Scan for the cell matching the given text and deliver its [X, Y] coordinate at center. 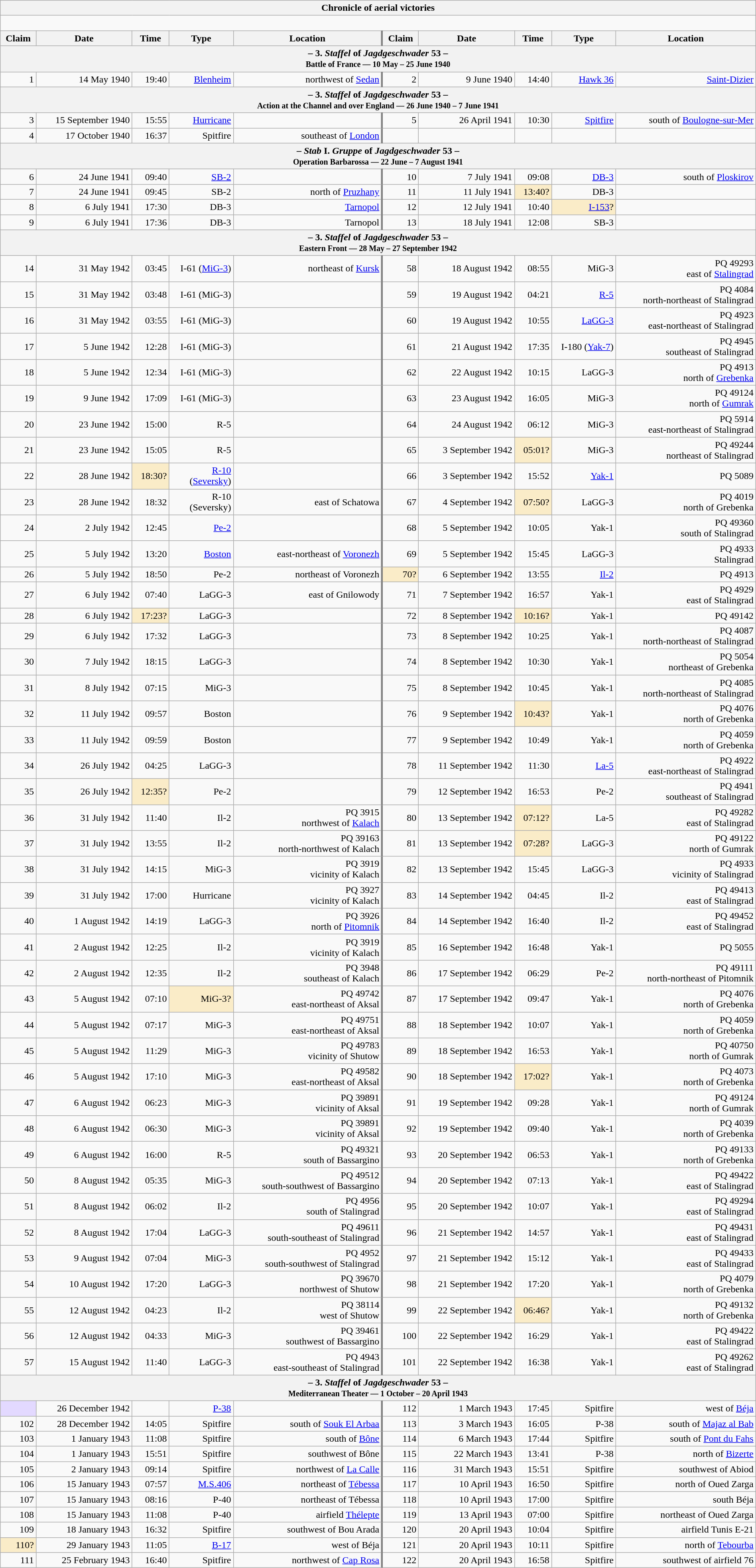
PQ 4079 north of Grebenka [686, 1284]
07:00 [533, 1515]
14:57 [533, 1232]
8 [18, 207]
11 September 1942 [467, 766]
31 March 1943 [467, 1469]
PQ 4913 north of Grebenka [686, 372]
2 January 1943 [84, 1469]
05:01? [533, 450]
10:45 [533, 688]
88 [400, 1025]
13:41 [533, 1454]
09:14 [151, 1469]
03:48 [151, 295]
32 [18, 714]
114 [400, 1439]
18:15 [151, 662]
58 [400, 269]
PQ 5914 east-northeast of Stalingrad [686, 424]
10 August 1942 [84, 1284]
south of Majaz al Bab [686, 1424]
26 [18, 574]
118 [400, 1499]
24 August 1942 [467, 424]
109 [18, 1530]
06:23 [151, 1103]
PQ 4085 north-northeast of Stalingrad [686, 688]
78 [400, 766]
65 [400, 450]
4 [18, 135]
12:35? [151, 791]
PQ 49452 east of Stalingrad [686, 921]
south of Bône [308, 1439]
13 April 1943 [467, 1515]
9 June 1942 [84, 398]
100 [400, 1336]
71 [400, 595]
80 [400, 818]
16:32 [151, 1530]
46 [18, 1077]
12 [400, 207]
102 [18, 1424]
92 [400, 1128]
09:59 [151, 740]
107 [18, 1499]
62 [400, 372]
18 [18, 372]
north of Oued Zarga [686, 1484]
airfield Tunis E-21 [686, 1530]
– 3. Staffel of Jagdgeschwader 53 –Mediterranean Theater — 1 October – 20 April 1943 [378, 1387]
PQ 3915 northwest of Kalach [308, 818]
10:49 [533, 740]
PQ 49751 east-northeast of Aksal [308, 1025]
8 July 1942 [84, 688]
06:30 [151, 1128]
northwest of Sedan [308, 79]
23 [18, 502]
75 [400, 688]
23 August 1942 [467, 398]
44 [18, 1025]
east of Gnilowody [308, 595]
18 January 1943 [84, 1530]
31 [18, 688]
6 March 1943 [467, 1439]
PQ 38114 west of Shutow [308, 1310]
PQ 4913 [686, 574]
45 [18, 1051]
PQ 4019 north of Grebenka [686, 502]
16:50 [533, 1484]
48 [18, 1128]
B-17 [201, 1545]
84 [400, 921]
18 August 1942 [467, 269]
PQ 4073 north of Grebenka [686, 1077]
PQ 49742 east-northeast of Aksal [308, 999]
PQ 49321 south of Bassargino [308, 1155]
17:44 [533, 1439]
PQ 4922 east-northeast of Stalingrad [686, 766]
85 [400, 947]
– 3. Staffel of Jagdgeschwader 53 –Eastern Front — 28 May – 27 September 1942 [378, 243]
PQ 4941 southeast of Stalingrad [686, 791]
07:57 [151, 1484]
12:34 [151, 372]
PQ 4923 east-northeast of Stalingrad [686, 320]
PQ 3948 southeast of Kalach [308, 973]
16:00 [151, 1155]
17:04 [151, 1232]
112 [400, 1408]
63 [400, 398]
09:28 [533, 1103]
15:52 [533, 476]
122 [400, 1560]
14 May 1940 [84, 79]
97 [400, 1258]
26 April 1941 [467, 120]
09:57 [151, 714]
6 [18, 177]
18:50 [151, 574]
north of Bizerte [686, 1454]
PQ 4929 east of Stalingrad [686, 595]
79 [400, 791]
2 July 1942 [84, 528]
83 [400, 895]
52 [18, 1232]
south Béja [686, 1499]
PQ 39670 northwest of Shutow [308, 1284]
07:04 [151, 1258]
PQ 4933vicinity of Stalingrad [686, 869]
86 [400, 973]
south of Boulogne-sur-Mer [686, 120]
12:25 [151, 947]
southwest of airfield 76 [686, 1560]
06:12 [533, 424]
04:33 [151, 1336]
southwest of Bou Arada [308, 1530]
121 [400, 1545]
PQ 4945 southeast of Stalingrad [686, 347]
PQ 39461 southwest of Bassargino [308, 1336]
1 [18, 79]
16:38 [533, 1362]
12:45 [151, 528]
17:23? [151, 616]
25 February 1943 [84, 1560]
20 [18, 424]
12:08 [533, 222]
17:32 [151, 636]
03:45 [151, 269]
PQ 49512 south-southwest of Bassargino [308, 1180]
12:28 [151, 347]
24 [18, 528]
15:05 [151, 450]
17:35 [533, 347]
M.S.406 [201, 1484]
17 [18, 347]
07:12? [533, 818]
82 [400, 869]
– 3. Staffel of Jagdgeschwader 53 –Action at the Channel and over England — 26 June 1940 – 7 June 1941 [378, 100]
14 [18, 269]
94 [400, 1180]
14:40 [533, 79]
87 [400, 999]
9 [18, 222]
4 September 1942 [467, 502]
11 [400, 192]
13:40? [533, 192]
90 [400, 1077]
14:19 [151, 921]
5 [400, 120]
57 [18, 1362]
07:50? [533, 502]
111 [18, 1560]
41 [18, 947]
11:05 [151, 1545]
12 September 1942 [467, 791]
PQ 49360 south of Stalingrad [686, 528]
Blenheim [201, 79]
PQ 39163 north-northwest of Kalach [308, 843]
10 [400, 177]
69 [400, 554]
04:21 [533, 295]
PQ 49413 east of Stalingrad [686, 895]
49 [18, 1155]
08:55 [533, 269]
103 [18, 1439]
21 [18, 450]
07:40 [151, 595]
south of Souk El Arbaa [308, 1424]
76 [400, 714]
19 [18, 398]
56 [18, 1336]
51 [18, 1207]
06:46? [533, 1310]
08:16 [151, 1499]
Saint-Dizier [686, 79]
95 [400, 1207]
I-153? [584, 207]
airfield Thélepte [308, 1515]
southwest of Abiod [686, 1469]
77 [400, 740]
04:25 [151, 766]
south of Pont du Fahs [686, 1439]
14:15 [151, 869]
50 [18, 1180]
Hawk 36 [584, 79]
16:29 [533, 1336]
17 October 1940 [84, 135]
SB-3 [584, 222]
PQ 49294 east of Stalingrad [686, 1207]
PQ 5089 [686, 476]
15 [18, 295]
22 March 1943 [467, 1454]
7 July 1941 [467, 177]
9 June 1940 [467, 79]
119 [400, 1515]
16:48 [533, 947]
16:57 [533, 595]
09:45 [151, 192]
47 [18, 1103]
northeast of Oued Zarga [686, 1515]
10:11 [533, 1545]
16:37 [151, 135]
PQ 49783vicinity of Shutow [308, 1051]
7 [18, 192]
11:29 [151, 1051]
PQ 49582 east-northeast of Aksal [308, 1077]
PQ 5054 northeast of Grebenka [686, 662]
12:35 [151, 973]
10:25 [533, 636]
07:28? [533, 843]
64 [400, 424]
43 [18, 999]
66 [400, 476]
MiG-3? [201, 999]
PQ 4933Stalingrad [686, 554]
6 September 1942 [467, 574]
11:30 [533, 766]
29 [18, 636]
3 [18, 120]
101 [400, 1362]
27 [18, 595]
110? [18, 1545]
7 September 1942 [467, 595]
north of Tebourba [686, 1545]
10:55 [533, 320]
18 July 1941 [467, 222]
PQ 40750 north of Gumrak [686, 1051]
68 [400, 528]
7 July 1942 [84, 662]
21 August 1942 [467, 347]
93 [400, 1155]
northwest of La Calle [308, 1469]
10:15 [533, 372]
53 [18, 1258]
106 [18, 1484]
15:00 [151, 424]
59 [400, 295]
42 [18, 973]
10:40 [533, 207]
14:05 [151, 1424]
17:30 [151, 207]
– Stab I. Gruppe of Jagdgeschwader 53 –Operation Barbarossa — 22 June – 7 August 1941 [378, 156]
2 [400, 79]
54 [18, 1284]
22 August 1942 [467, 372]
15 August 1942 [84, 1362]
3 March 1943 [467, 1424]
PQ 49431 east of Stalingrad [686, 1232]
PQ 3926 north of Pitomnik [308, 921]
PQ 4084 north-northeast of Stalingrad [686, 295]
19:40 [151, 79]
12 July 1941 [467, 207]
115 [400, 1454]
37 [18, 843]
east of Schatowa [308, 502]
05:35 [151, 1180]
northeast of Voronezh [308, 574]
36 [18, 818]
108 [18, 1515]
96 [400, 1232]
PQ 49122 north of Gumrak [686, 843]
06:29 [533, 973]
PQ 49244 northeast of Stalingrad [686, 450]
10:05 [533, 528]
17:36 [151, 222]
72 [400, 616]
1 March 1943 [467, 1408]
113 [400, 1424]
northeast of Kursk [308, 269]
south of Ploskirov [686, 177]
07:15 [151, 688]
PQ 4039 north of Grebenka [686, 1128]
PQ 49111 north-northeast of Pitomnik [686, 973]
29 January 1943 [84, 1545]
16:58 [533, 1560]
13 [400, 222]
PQ 4952 south-southwest of Stalingrad [308, 1258]
55 [18, 1310]
74 [400, 662]
98 [400, 1284]
06:53 [533, 1155]
60 [400, 320]
91 [400, 1103]
09:08 [533, 177]
89 [400, 1051]
04:23 [151, 1310]
1 August 1942 [84, 921]
03:55 [151, 320]
73 [400, 636]
north of Pruzhany [308, 192]
PQ 49433 east of Stalingrad [686, 1258]
04:45 [533, 895]
PQ 49293 east of Stalingrad [686, 269]
67 [400, 502]
PQ 49262 east of Stalingrad [686, 1362]
PQ 49133 north of Grebenka [686, 1155]
15:55 [151, 120]
17:45 [533, 1408]
09:47 [533, 999]
10:43? [533, 714]
28 [18, 616]
81 [400, 843]
15 September 1940 [84, 120]
40 [18, 921]
– 3. Staffel of Jagdgeschwader 53 –Battle of France — 10 May – 25 June 1940 [378, 59]
southeast of London [308, 135]
22 [18, 476]
25 [18, 554]
07:10 [151, 999]
northwest of Cap Rosa [308, 1560]
18:32 [151, 502]
117 [400, 1484]
PQ 49142 [686, 616]
9 August 1942 [84, 1258]
I-180 (Yak-7) [584, 347]
30 [18, 662]
PQ 4087 north-northeast of Stalingrad [686, 636]
38 [18, 869]
99 [400, 1310]
18:30? [151, 476]
105 [18, 1469]
east-northeast of Voronezh [308, 554]
17:10 [151, 1077]
PQ 3927vicinity of Kalach [308, 895]
120 [400, 1530]
06:02 [151, 1207]
southwest of Bône [308, 1454]
17:09 [151, 398]
PQ 4943 east-southeast of Stalingrad [308, 1362]
104 [18, 1454]
33 [18, 740]
11 July 1941 [467, 192]
07:17 [151, 1025]
15:12 [533, 1258]
16 September 1942 [467, 947]
13:20 [151, 554]
34 [18, 766]
28 December 1942 [84, 1424]
PQ 4956 south of Stalingrad [308, 1207]
10:16? [533, 616]
17:02? [533, 1077]
07:13 [533, 1180]
PQ 5055 [686, 947]
Chronicle of aerial victories [378, 8]
61 [400, 347]
PQ 49282 east of Stalingrad [686, 818]
39 [18, 895]
116 [400, 1469]
10:04 [533, 1530]
16 [18, 320]
PQ 49611 south-southeast of Stalingrad [308, 1232]
35 [18, 791]
PQ 49132 north of Grebenka [686, 1310]
26 December 1942 [84, 1408]
70? [400, 574]
